Return the [X, Y] coordinate for the center point of the cell that contains the specified text.  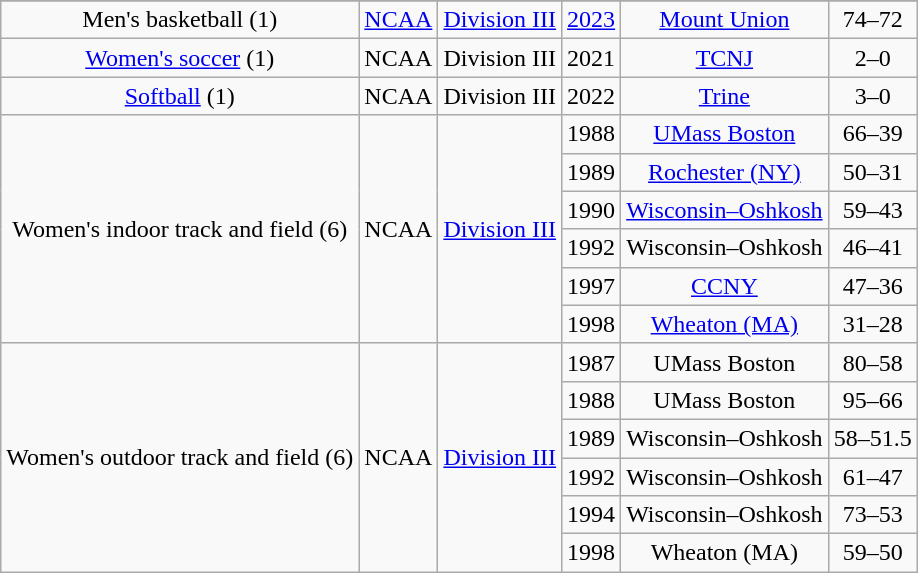
59–50 [872, 553]
1987 [592, 362]
2022 [592, 96]
73–53 [872, 515]
59–43 [872, 210]
1990 [592, 210]
2–0 [872, 58]
2023 [592, 20]
80–58 [872, 362]
1994 [592, 515]
Trine [724, 96]
31–28 [872, 324]
Women's soccer (1) [180, 58]
CCNY [724, 286]
50–31 [872, 172]
95–66 [872, 400]
61–47 [872, 477]
Women's indoor track and field (6) [180, 229]
66–39 [872, 134]
58–51.5 [872, 438]
3–0 [872, 96]
47–36 [872, 286]
2021 [592, 58]
Men's basketball (1) [180, 20]
46–41 [872, 248]
Mount Union [724, 20]
TCNJ [724, 58]
Rochester (NY) [724, 172]
Softball (1) [180, 96]
Women's outdoor track and field (6) [180, 457]
74–72 [872, 20]
1997 [592, 286]
